Return [X, Y] of the center of cell containing provided text 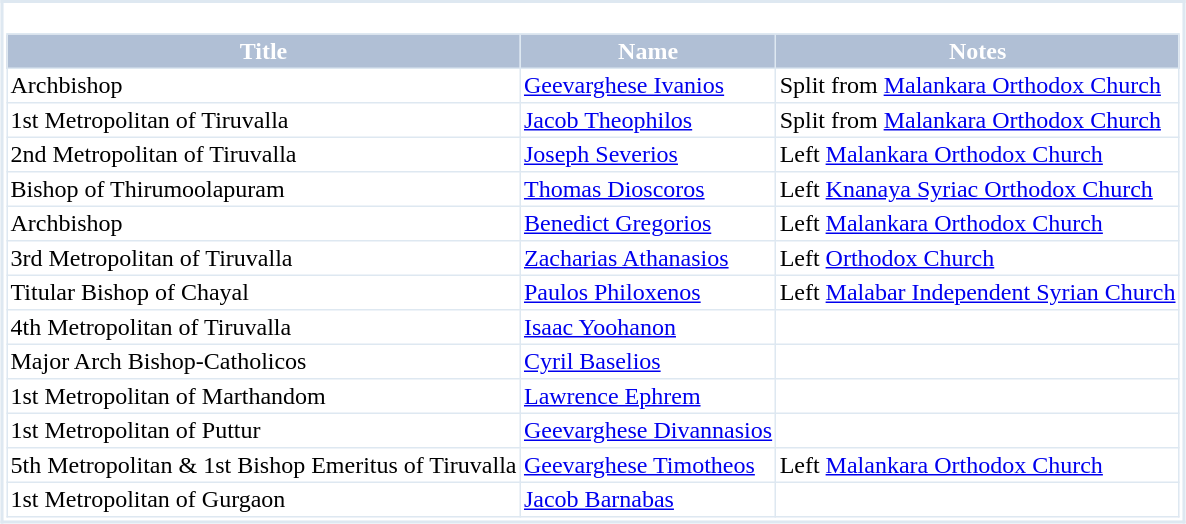
Notes [978, 51]
1st Metropolitan of Marthandom [264, 396]
Geevarghese Timotheos [648, 465]
Geevarghese Divannasios [648, 430]
Jacob Theophilos [648, 120]
1st Metropolitan of Puttur [264, 430]
Title [264, 51]
Major Arch Bishop-Catholicos [264, 361]
1st Metropolitan of Tiruvalla [264, 120]
Left Orthodox Church [978, 258]
Isaac Yoohanon [648, 327]
5th Metropolitan & 1st Bishop Emeritus of Tiruvalla [264, 465]
Bishop of Thirumoolapuram [264, 189]
4th Metropolitan of Tiruvalla [264, 327]
Paulos Philoxenos [648, 292]
Lawrence Ephrem [648, 396]
Left Knanaya Syriac Orthodox Church [978, 189]
Left Malabar Independent Syrian Church [978, 292]
3rd Metropolitan of Tiruvalla [264, 258]
Zacharias Athanasios [648, 258]
Name [648, 51]
Jacob Barnabas [648, 499]
2nd Metropolitan of Tiruvalla [264, 154]
Geevarghese Ivanios [648, 85]
Titular Bishop of Chayal [264, 292]
Cyril Baselios [648, 361]
1st Metropolitan of Gurgaon [264, 499]
Thomas Dioscoros [648, 189]
Benedict Gregorios [648, 223]
Joseph Severios [648, 154]
